Identify which cell holds the provided text, then report its [X, Y] central coordinate. 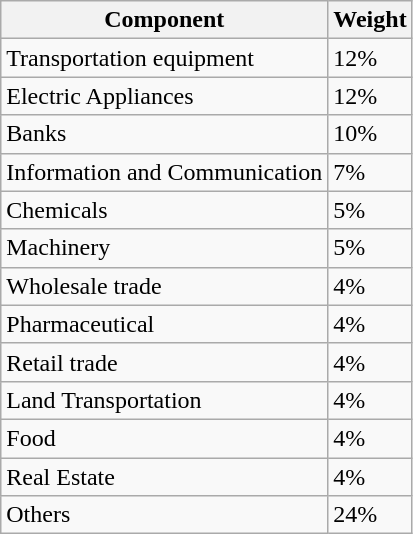
Banks [164, 134]
Transportation equipment [164, 58]
Others [164, 515]
Component [164, 20]
Weight [370, 20]
10% [370, 134]
Electric Appliances [164, 96]
7% [370, 172]
Pharmaceutical [164, 324]
Retail trade [164, 362]
Wholesale trade [164, 286]
Real Estate [164, 477]
Machinery [164, 248]
Information and Communication [164, 172]
Chemicals [164, 210]
Food [164, 438]
24% [370, 515]
Land Transportation [164, 400]
